Detect which cell encompasses the target text, then output its [X, Y] center coordinate. 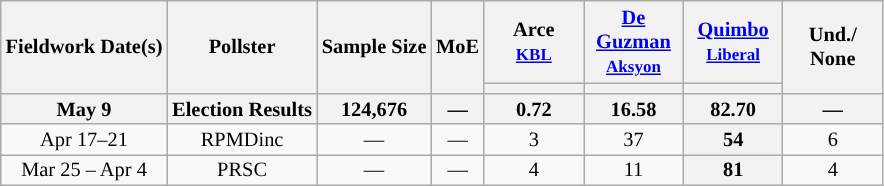
Fieldwork Date(s) [84, 46]
De GuzmanAksyon [634, 42]
6 [833, 140]
PRSC [242, 170]
37 [634, 140]
MoE [458, 46]
3 [534, 140]
QuimboLiberal [733, 42]
Pollster [242, 46]
Mar 25 – Apr 4 [84, 170]
11 [634, 170]
Election Results [242, 108]
Sample Size [374, 46]
82.70 [733, 108]
Apr 17–21 [84, 140]
May 9 [84, 108]
54 [733, 140]
0.72 [534, 108]
124,676 [374, 108]
16.58 [634, 108]
RPMDinc [242, 140]
Und./None [833, 46]
81 [733, 170]
ArceKBL [534, 42]
